Detect which cell encompasses the target text, then output its [X, Y] center coordinate. 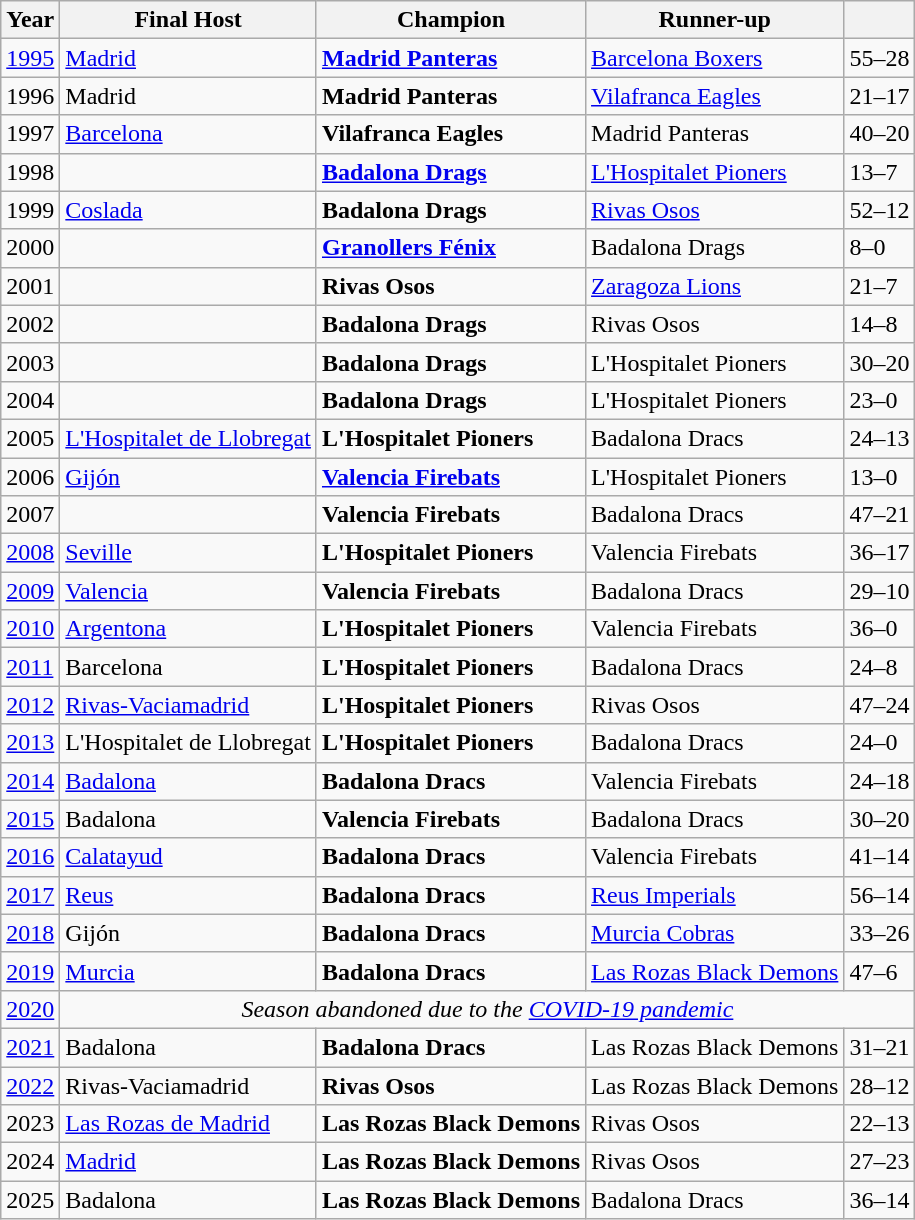
2015 [30, 819]
Zaragoza Lions [715, 286]
Murcia [188, 971]
Las Rozas de Madrid [188, 1124]
21–17 [880, 96]
2016 [30, 857]
1995 [30, 58]
2012 [30, 705]
47–21 [880, 515]
24–8 [880, 667]
Season abandoned due to the COVID-19 pandemic [488, 1009]
2013 [30, 743]
40–20 [880, 134]
Murcia Cobras [715, 933]
36–0 [880, 629]
Valencia [188, 591]
2004 [30, 400]
Calatayud [188, 857]
Argentona [188, 629]
29–10 [880, 591]
1999 [30, 210]
23–0 [880, 400]
2021 [30, 1047]
Seville [188, 553]
56–14 [880, 895]
13–7 [880, 172]
2006 [30, 477]
22–13 [880, 1124]
2022 [30, 1085]
2002 [30, 324]
Reus Imperials [715, 895]
Year [30, 20]
2014 [30, 781]
Coslada [188, 210]
24–0 [880, 743]
2019 [30, 971]
2008 [30, 553]
Barcelona Boxers [715, 58]
1998 [30, 172]
2003 [30, 362]
28–12 [880, 1085]
2020 [30, 1009]
36–14 [880, 1200]
2007 [30, 515]
2018 [30, 933]
2009 [30, 591]
33–26 [880, 933]
41–14 [880, 857]
Runner-up [715, 20]
2000 [30, 248]
Champion [450, 20]
47–6 [880, 971]
2011 [30, 667]
31–21 [880, 1047]
47–24 [880, 705]
2023 [30, 1124]
52–12 [880, 210]
27–23 [880, 1162]
24–13 [880, 438]
2025 [30, 1200]
55–28 [880, 58]
Final Host [188, 20]
21–7 [880, 286]
8–0 [880, 248]
2024 [30, 1162]
2017 [30, 895]
1996 [30, 96]
36–17 [880, 553]
2001 [30, 286]
2010 [30, 629]
Granollers Fénix [450, 248]
Reus [188, 895]
2005 [30, 438]
13–0 [880, 477]
24–18 [880, 781]
1997 [30, 134]
14–8 [880, 324]
